Extract the (x, y) coordinate from the center of the cell holding the provided text.  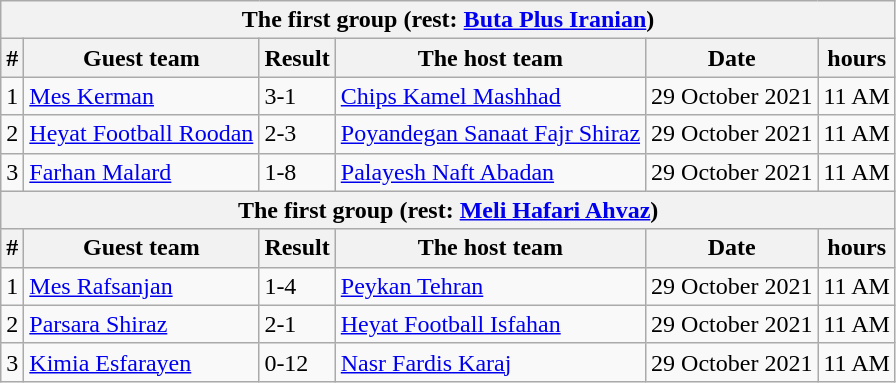
Nasr Fardis Karaj (490, 362)
0-12 (297, 362)
Peykan Tehran (490, 286)
Kimia Esfarayen (142, 362)
2-3 (297, 134)
Mes Rafsanjan (142, 286)
The first group (rest: Meli Hafari Ahvaz) (448, 210)
2-1 (297, 324)
Palayesh Naft Abadan (490, 172)
Farhan Malard (142, 172)
Heyat Football Isfahan (490, 324)
Mes Kerman (142, 96)
1-8 (297, 172)
3-1 (297, 96)
Poyandegan Sanaat Fajr Shiraz (490, 134)
1-4 (297, 286)
Heyat Football Roodan (142, 134)
The first group (rest: Buta Plus Iranian) (448, 20)
Chips Kamel Mashhad (490, 96)
Parsara Shiraz (142, 324)
